For the text-containing cell, return its midpoint in [x, y] coordinate format. 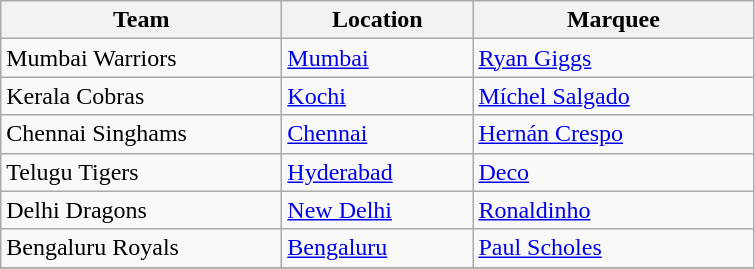
Ronaldinho [614, 210]
Deco [614, 172]
Kochi [378, 96]
Chennai [378, 134]
Chennai Singhams [142, 134]
Ryan Giggs [614, 58]
Míchel Salgado [614, 96]
Mumbai Warriors [142, 58]
Telugu Tigers [142, 172]
Bengaluru Royals [142, 248]
Team [142, 20]
Delhi Dragons [142, 210]
Hyderabad [378, 172]
Paul Scholes [614, 248]
Bengaluru [378, 248]
Kerala Cobras [142, 96]
Hernán Crespo [614, 134]
Marquee [614, 20]
New Delhi [378, 210]
Location [378, 20]
Mumbai [378, 58]
